Output the (X, Y) coordinate of the center of the cell containing the given text.  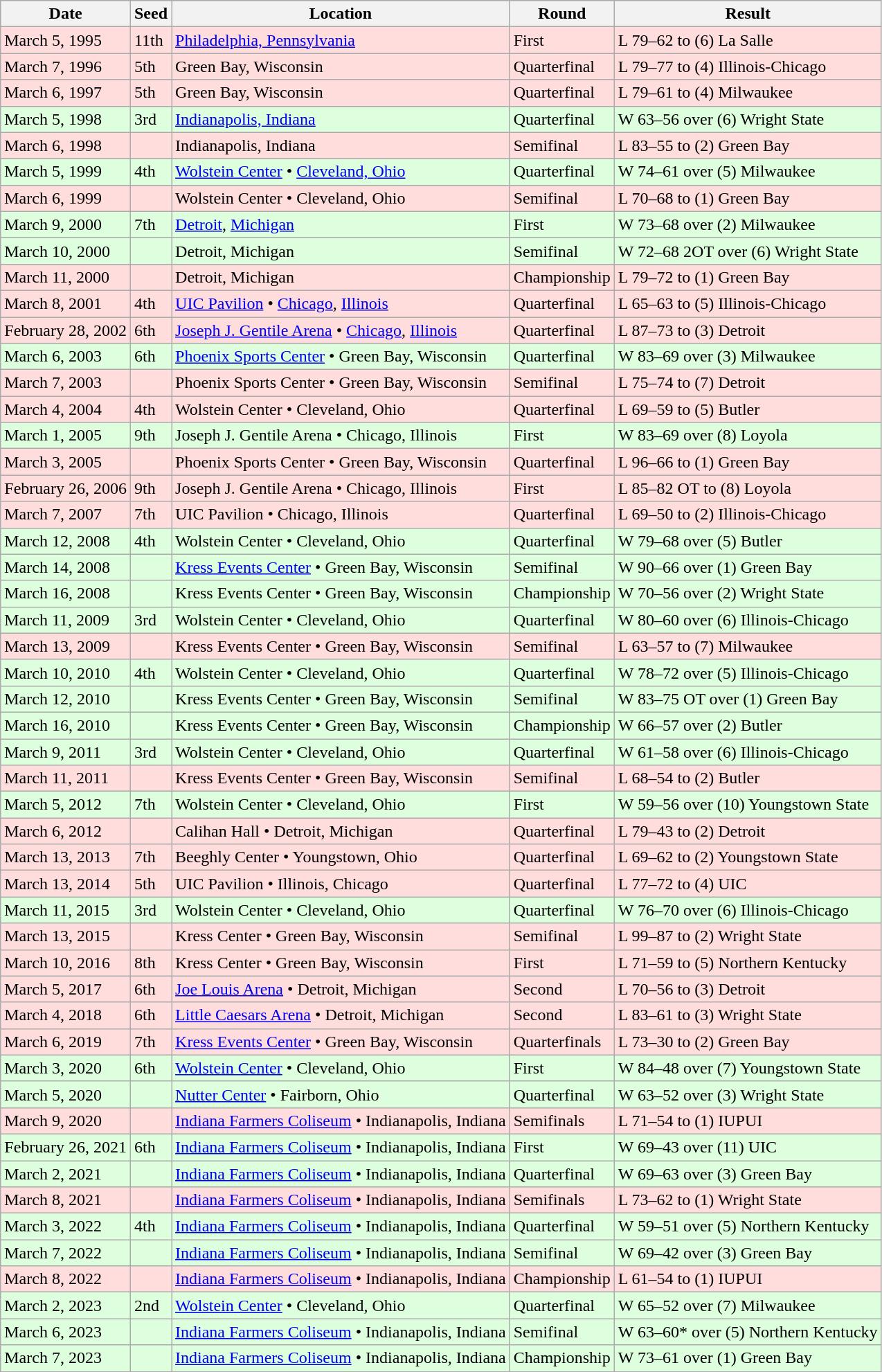
March 11, 2015 (66, 910)
March 6, 1998 (66, 145)
L 69–62 to (2) Youngstown State (748, 857)
W 84–48 over (7) Youngstown State (748, 1068)
March 10, 2016 (66, 963)
W 59–51 over (5) Northern Kentucky (748, 1227)
March 3, 2022 (66, 1227)
L 63–57 to (7) Milwaukee (748, 646)
L 83–55 to (2) Green Bay (748, 145)
March 6, 1997 (66, 93)
8th (151, 963)
W 76–70 over (6) Illinois-Chicago (748, 910)
March 4, 2004 (66, 409)
March 4, 2018 (66, 1015)
March 5, 1995 (66, 40)
W 72–68 2OT over (6) Wright State (748, 251)
L 69–50 to (2) Illinois-Chicago (748, 515)
March 12, 2008 (66, 541)
W 59–56 over (10) Youngstown State (748, 805)
W 69–42 over (3) Green Bay (748, 1253)
L 79–62 to (6) La Salle (748, 40)
L 70–68 to (1) Green Bay (748, 198)
Seed (151, 14)
Location (341, 14)
L 96–66 to (1) Green Bay (748, 462)
L 71–59 to (5) Northern Kentucky (748, 963)
L 75–74 to (7) Detroit (748, 383)
Beeghly Center • Youngstown, Ohio (341, 857)
March 13, 2014 (66, 884)
March 9, 2000 (66, 224)
March 8, 2022 (66, 1279)
March 8, 2021 (66, 1200)
March 6, 2003 (66, 357)
W 69–43 over (11) UIC (748, 1147)
March 7, 2007 (66, 515)
W 83–69 over (3) Milwaukee (748, 357)
W 63–52 over (3) Wright State (748, 1094)
March 5, 1998 (66, 119)
March 10, 2010 (66, 672)
W 69–63 over (3) Green Bay (748, 1174)
11th (151, 40)
W 79–68 over (5) Butler (748, 541)
L 70–56 to (3) Detroit (748, 989)
March 13, 2013 (66, 857)
March 7, 1996 (66, 66)
L 68–54 to (2) Butler (748, 778)
March 7, 2023 (66, 1358)
March 3, 2020 (66, 1068)
W 73–68 over (2) Milwaukee (748, 224)
L 87–73 to (3) Detroit (748, 330)
March 11, 2011 (66, 778)
L 73–62 to (1) Wright State (748, 1200)
February 26, 2006 (66, 488)
March 16, 2010 (66, 725)
W 83–75 OT over (1) Green Bay (748, 699)
March 16, 2008 (66, 594)
L 73–30 to (2) Green Bay (748, 1042)
Date (66, 14)
Joe Louis Arena • Detroit, Michigan (341, 989)
W 70–56 over (2) Wright State (748, 594)
Nutter Center • Fairborn, Ohio (341, 1094)
Philadelphia, Pennsylvania (341, 40)
Result (748, 14)
February 28, 2002 (66, 330)
L 83–61 to (3) Wright State (748, 1015)
March 13, 2015 (66, 936)
Little Caesars Arena • Detroit, Michigan (341, 1015)
March 3, 2005 (66, 462)
March 5, 2020 (66, 1094)
March 9, 2020 (66, 1121)
L 79–43 to (2) Detroit (748, 831)
W 65–52 over (7) Milwaukee (748, 1306)
W 90–66 over (1) Green Bay (748, 567)
March 14, 2008 (66, 567)
March 2, 2023 (66, 1306)
March 9, 2011 (66, 751)
February 26, 2021 (66, 1147)
W 61–58 over (6) Illinois-Chicago (748, 751)
March 5, 1999 (66, 172)
L 79–77 to (4) Illinois-Chicago (748, 66)
March 10, 2000 (66, 251)
March 13, 2009 (66, 646)
W 78–72 over (5) Illinois-Chicago (748, 672)
March 11, 2000 (66, 277)
March 6, 2012 (66, 831)
L 77–72 to (4) UIC (748, 884)
L 69–59 to (5) Butler (748, 409)
W 66–57 over (2) Butler (748, 725)
W 63–56 over (6) Wright State (748, 119)
L 61–54 to (1) IUPUI (748, 1279)
L 65–63 to (5) Illinois-Chicago (748, 303)
Quarterfinals (562, 1042)
March 7, 2003 (66, 383)
March 12, 2010 (66, 699)
L 85–82 OT to (8) Loyola (748, 488)
W 83–69 over (8) Loyola (748, 436)
L 79–72 to (1) Green Bay (748, 277)
L 99–87 to (2) Wright State (748, 936)
W 73–61 over (1) Green Bay (748, 1358)
2nd (151, 1306)
L 71–54 to (1) IUPUI (748, 1121)
March 2, 2021 (66, 1174)
L 79–61 to (4) Milwaukee (748, 93)
March 5, 2017 (66, 989)
Round (562, 14)
March 1, 2005 (66, 436)
March 8, 2001 (66, 303)
W 63–60* over (5) Northern Kentucky (748, 1332)
UIC Pavilion • Illinois, Chicago (341, 884)
March 6, 2019 (66, 1042)
Calihan Hall • Detroit, Michigan (341, 831)
March 5, 2012 (66, 805)
March 6, 1999 (66, 198)
March 11, 2009 (66, 620)
March 7, 2022 (66, 1253)
March 6, 2023 (66, 1332)
W 74–61 over (5) Milwaukee (748, 172)
W 80–60 over (6) Illinois-Chicago (748, 620)
